Output the [x, y] coordinate of the center of the cell containing the given text.  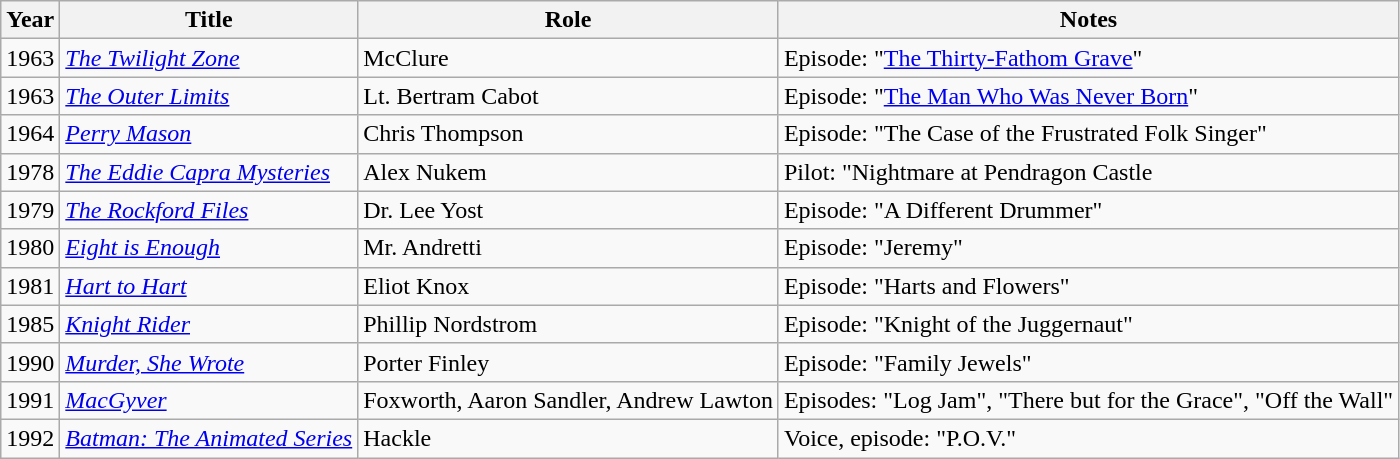
Episode: "The Case of the Frustrated Folk Singer" [1088, 134]
Notes [1088, 20]
Murder, She Wrote [209, 362]
Episode: "Harts and Flowers" [1088, 286]
Chris Thompson [568, 134]
Episode: "The Thirty-Fathom Grave" [1088, 58]
Episode: "Knight of the Juggernaut" [1088, 324]
Knight Rider [209, 324]
Year [30, 20]
Episode: "Jeremy" [1088, 248]
1992 [30, 438]
MacGyver [209, 400]
Eight is Enough [209, 248]
Alex Nukem [568, 172]
The Rockford Files [209, 210]
1985 [30, 324]
Phillip Nordstrom [568, 324]
The Outer Limits [209, 96]
Perry Mason [209, 134]
Episode: "The Man Who Was Never Born" [1088, 96]
Porter Finley [568, 362]
1964 [30, 134]
Episodes: "Log Jam", "There but for the Grace", "Off the Wall" [1088, 400]
Episode: "Family Jewels" [1088, 362]
Hart to Hart [209, 286]
1980 [30, 248]
Eliot Knox [568, 286]
1981 [30, 286]
The Twilight Zone [209, 58]
Pilot: "Nightmare at Pendragon Castle [1088, 172]
1990 [30, 362]
Hackle [568, 438]
Role [568, 20]
The Eddie Capra Mysteries [209, 172]
Episode: "A Different Drummer" [1088, 210]
Lt. Bertram Cabot [568, 96]
McClure [568, 58]
Voice, episode: "P.O.V." [1088, 438]
Dr. Lee Yost [568, 210]
Batman: The Animated Series [209, 438]
1978 [30, 172]
Title [209, 20]
Foxworth, Aaron Sandler, Andrew Lawton [568, 400]
1979 [30, 210]
1991 [30, 400]
Mr. Andretti [568, 248]
